Provide the [X, Y] coordinate of the cell's center where the given text is located.  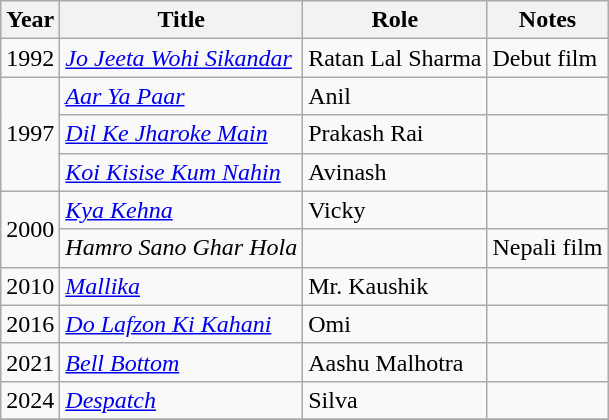
Bell Bottom [182, 362]
Title [182, 20]
Omi [395, 324]
Mallika [182, 286]
Koi Kisise Kum Nahin [182, 172]
Debut film [548, 58]
Aashu Malhotra [395, 362]
Mr. Kaushik [395, 286]
Notes [548, 20]
Aar Ya Paar [182, 96]
Kya Kehna [182, 210]
Nepali film [548, 248]
Hamro Sano Ghar Hola [182, 248]
Vicky [395, 210]
1997 [30, 134]
Despatch [182, 400]
Prakash Rai [395, 134]
Dil Ke Jharoke Main [182, 134]
1992 [30, 58]
Role [395, 20]
2016 [30, 324]
2021 [30, 362]
Year [30, 20]
Jo Jeeta Wohi Sikandar [182, 58]
Avinash [395, 172]
2024 [30, 400]
Do Lafzon Ki Kahani [182, 324]
Anil [395, 96]
Silva [395, 400]
2010 [30, 286]
Ratan Lal Sharma [395, 58]
2000 [30, 229]
